Find where the given text appears and provide that cell's center as (X, Y) coordinate. 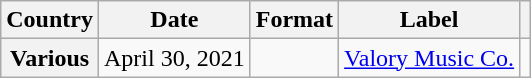
Date (174, 20)
Label (430, 20)
Various (50, 58)
Format (294, 20)
April 30, 2021 (174, 58)
Country (50, 20)
Valory Music Co. (430, 58)
